Provide the [X, Y] coordinate of the cell's center where the given text is located.  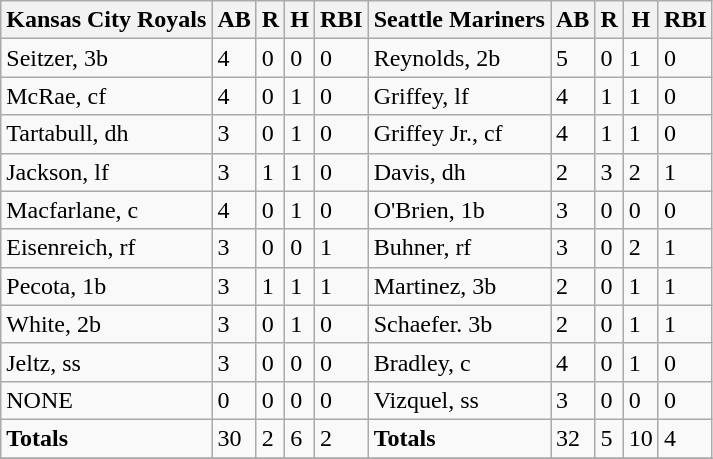
30 [234, 438]
Seattle Mariners [459, 20]
Reynolds, 2b [459, 58]
McRae, cf [106, 96]
Tartabull, dh [106, 134]
Schaefer. 3b [459, 324]
10 [640, 438]
Seitzer, 3b [106, 58]
Jeltz, ss [106, 362]
Vizquel, ss [459, 400]
White, 2b [106, 324]
Bradley, c [459, 362]
Macfarlane, c [106, 210]
NONE [106, 400]
Eisenreich, rf [106, 248]
Jackson, lf [106, 172]
Pecota, 1b [106, 286]
Kansas City Royals [106, 20]
Griffey, lf [459, 96]
Griffey Jr., cf [459, 134]
6 [300, 438]
O'Brien, 1b [459, 210]
Buhner, rf [459, 248]
Martinez, 3b [459, 286]
32 [572, 438]
Davis, dh [459, 172]
